Return (x, y) of the center of cell containing provided text 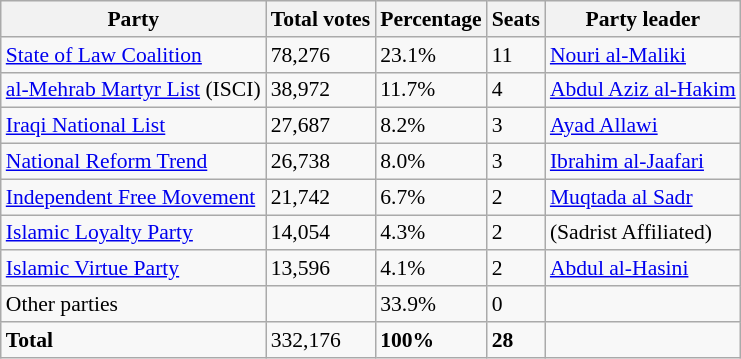
State of Law Coalition (134, 55)
Party leader (643, 19)
21,742 (320, 197)
Total (134, 340)
100% (431, 340)
33.9% (431, 304)
28 (516, 340)
Nouri al-Maliki (643, 55)
Ibrahim al-Jaafari (643, 162)
8.2% (431, 126)
Seats (516, 19)
78,276 (320, 55)
13,596 (320, 269)
23.1% (431, 55)
Percentage (431, 19)
Iraqi National List (134, 126)
al-Mehrab Martyr List (ISCI) (134, 90)
Party (134, 19)
0 (516, 304)
Islamic Loyalty Party (134, 233)
Abdul al-Hasini (643, 269)
26,738 (320, 162)
4.3% (431, 233)
Ayad Allawi (643, 126)
Other parties (134, 304)
(Sadrist Affiliated) (643, 233)
National Reform Trend (134, 162)
27,687 (320, 126)
11 (516, 55)
332,176 (320, 340)
Muqtada al Sadr (643, 197)
Total votes (320, 19)
4 (516, 90)
Abdul Aziz al-Hakim (643, 90)
14,054 (320, 233)
Islamic Virtue Party (134, 269)
38,972 (320, 90)
11.7% (431, 90)
6.7% (431, 197)
4.1% (431, 269)
8.0% (431, 162)
Independent Free Movement (134, 197)
